Output the [X, Y] coordinate of the center of the cell containing the given text.  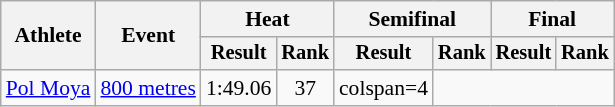
Pol Moya [48, 88]
37 [305, 88]
colspan=4 [384, 88]
1:49.06 [238, 88]
Athlete [48, 36]
Heat [268, 19]
800 metres [148, 88]
Final [552, 19]
Event [148, 36]
Semifinal [412, 19]
